Output the [x, y] coordinate of the center of the cell containing the given text.  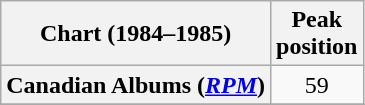
Peakposition [317, 34]
Chart (1984–1985) [136, 34]
59 [317, 85]
Canadian Albums (RPM) [136, 85]
